Extract the (x, y) coordinate from the center of the cell holding the provided text.  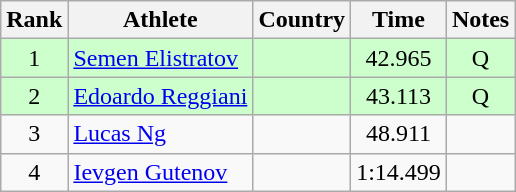
Semen Elistratov (160, 58)
Rank (34, 20)
1:14.499 (399, 172)
42.965 (399, 58)
43.113 (399, 96)
48.911 (399, 134)
Ievgen Gutenov (160, 172)
3 (34, 134)
2 (34, 96)
Country (302, 20)
4 (34, 172)
1 (34, 58)
Edoardo Reggiani (160, 96)
Athlete (160, 20)
Notes (480, 20)
Lucas Ng (160, 134)
Time (399, 20)
